Locate the cell with the specified text and output its [x, y] center coordinate. 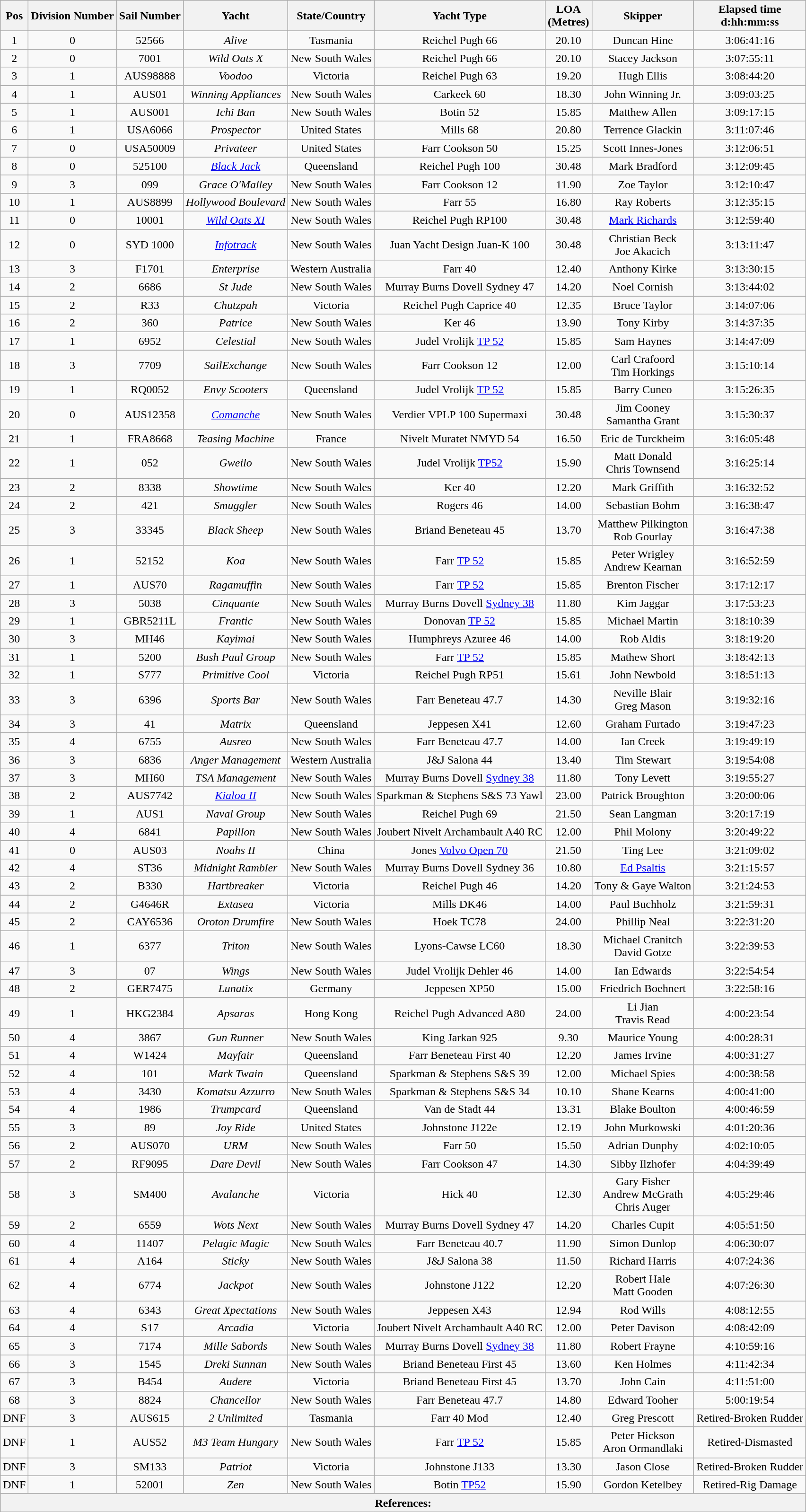
19.20 [569, 76]
Zoe Taylor [643, 184]
29 [14, 621]
10 [14, 202]
34 [14, 724]
42 [14, 868]
32 [14, 675]
Patrice [236, 323]
4:00:31:27 [750, 1055]
3:17:12:17 [750, 585]
23 [14, 487]
64 [14, 1328]
State/Country [331, 16]
Apsaras [236, 1013]
John Murkowski [643, 1127]
13.90 [569, 323]
3:08:44:20 [750, 76]
7 [14, 148]
4:07:24:36 [750, 1261]
Lyons-Cawse LC60 [460, 946]
Botin TP52 [460, 1485]
28 [14, 603]
Reichel Pugh RP51 [460, 675]
57 [14, 1163]
17 [14, 341]
3:22:31:20 [750, 922]
Sparkman & Stephens S&S 73 Yawl [460, 796]
45 [14, 922]
ST36 [149, 868]
Ausreo [236, 742]
Hoek TC78 [460, 922]
3:15:26:35 [750, 390]
Richard Harris [643, 1261]
W1424 [149, 1055]
3:18:42:13 [750, 657]
Reichel Pugh RP100 [460, 220]
5038 [149, 603]
3:16:47:38 [750, 530]
Sail Number [149, 16]
15.00 [569, 989]
Botin 52 [460, 112]
John Cain [643, 1382]
Ray Roberts [643, 202]
Bush Paul Group [236, 657]
Johnstone J133 [460, 1467]
4:11:42:34 [750, 1364]
3:06:41:16 [750, 40]
58 [14, 1194]
Avalanche [236, 1194]
Mayfair [236, 1055]
3:07:55:11 [750, 58]
89 [149, 1127]
Farr Cookson 50 [460, 148]
Robert Frayne [643, 1346]
TSA Management [236, 778]
Carkeek 60 [460, 94]
HKG2384 [149, 1013]
Voodoo [236, 76]
1986 [149, 1109]
Judel Vrolijk Dehler 46 [460, 971]
AUS52 [149, 1442]
3:15:10:14 [750, 365]
3:14:07:06 [750, 305]
Adrian Dunphy [643, 1145]
38 [14, 796]
3:14:37:35 [750, 323]
Sparkman & Stephens S&S 34 [460, 1091]
Michael Cranitch David Gotze [643, 946]
3:13:44:02 [750, 287]
CAY6536 [149, 922]
12.35 [569, 305]
68 [14, 1400]
Gary Fisher Andrew McGrath Chris Auger [643, 1194]
B454 [149, 1382]
Sticky [236, 1261]
25 [14, 530]
AUS001 [149, 112]
Jones Volvo Open 70 [460, 850]
46 [14, 946]
MH46 [149, 639]
Reichel Pugh Advanced A80 [460, 1013]
Jim Cooney Samantha Grant [643, 414]
Li Jian Travis Read [643, 1013]
F1701 [149, 269]
6343 [149, 1310]
Briand Beneteau 45 [460, 530]
Gordon Ketelbey [643, 1485]
Frantic [236, 621]
23.00 [569, 796]
Hong Kong [331, 1013]
Black Jack [236, 166]
AUS070 [149, 1145]
Jeppesen X41 [460, 724]
Robert Hale Matt Gooden [643, 1286]
13.31 [569, 1109]
Neville Blair Greg Mason [643, 699]
3:12:06:51 [750, 148]
AUS7742 [149, 796]
St Jude [236, 287]
R33 [149, 305]
J&J Salona 38 [460, 1261]
61 [14, 1261]
4:11:51:00 [750, 1382]
Donovan TP 52 [460, 621]
Rob Aldis [643, 639]
3:16:05:48 [750, 439]
Phillip Neal [643, 922]
A164 [149, 1261]
Greg Prescott [643, 1418]
Sam Haynes [643, 341]
Koa [236, 560]
16.50 [569, 439]
3:12:10:47 [750, 184]
Sibby Ilzhofer [643, 1163]
55 [14, 1127]
Pelagic Magic [236, 1243]
John Winning Jr. [643, 94]
3:17:53:23 [750, 603]
AUS98888 [149, 76]
Chancellor [236, 1400]
Noel Cornish [643, 287]
Peter Davison [643, 1328]
Juan Yacht Design Juan-K 100 [460, 244]
Farr 40 Mod [460, 1418]
Naval Group [236, 814]
525100 [149, 166]
50 [14, 1037]
30 [14, 639]
3:11:07:46 [750, 130]
Simon Dunlop [643, 1243]
10.10 [569, 1091]
9 [14, 184]
AUS70 [149, 585]
Wings [236, 971]
7709 [149, 365]
Black Sheep [236, 530]
France [331, 439]
8 [14, 166]
3:20:00:06 [750, 796]
GER7475 [149, 989]
Terrence Glackin [643, 130]
59 [14, 1225]
67 [14, 1382]
6774 [149, 1286]
3:16:25:14 [750, 463]
4:08:42:09 [750, 1328]
AUS615 [149, 1418]
Reichel Pugh 63 [460, 76]
099 [149, 184]
16 [14, 323]
RF9095 [149, 1163]
31 [14, 657]
24 [14, 505]
Johnstone J122e [460, 1127]
51 [14, 1055]
3:12:09:45 [750, 166]
Infotrack [236, 244]
SM133 [149, 1467]
Blake Boulton [643, 1109]
62 [14, 1286]
3:21:24:53 [750, 886]
Jeppesen X43 [460, 1310]
3:19:32:16 [750, 699]
Sports Bar [236, 699]
Peter Hickson Aron Ormandlaki [643, 1442]
66 [14, 1364]
Matrix [236, 724]
Michael Spies [643, 1073]
4:00:41:00 [750, 1091]
Anger Management [236, 760]
3:15:30:37 [750, 414]
3:16:52:59 [750, 560]
Brenton Fischer [643, 585]
Skipper [643, 16]
7174 [149, 1346]
Yacht Type [460, 16]
15.25 [569, 148]
6755 [149, 742]
4:05:29:46 [750, 1194]
Ker 46 [460, 323]
5:00:19:54 [750, 1400]
6377 [149, 946]
36 [14, 760]
15.61 [569, 675]
Tony Kirby [643, 323]
9.30 [569, 1037]
Ed Psaltis [643, 868]
Mille Sabords [236, 1346]
6 [14, 130]
27 [14, 585]
3:19:47:23 [750, 724]
12.94 [569, 1310]
Envy Scooters [236, 390]
Papillon [236, 832]
Humphreys Azuree 46 [460, 639]
54 [14, 1109]
49 [14, 1013]
Ker 40 [460, 487]
07 [149, 971]
4:04:39:49 [750, 1163]
052 [149, 463]
Friedrich Boehnert [643, 989]
3:22:39:53 [750, 946]
AUS01 [149, 94]
Carl Crafoord Tim Horkings [643, 365]
56 [14, 1145]
52566 [149, 40]
Scott Innes-Jones [643, 148]
3:21:59:31 [750, 904]
Ragamuffin [236, 585]
Celestial [236, 341]
Michael Martin [643, 621]
Rod Wills [643, 1310]
3:18:19:20 [750, 639]
Reichel Pugh Caprice 40 [460, 305]
4:00:38:58 [750, 1073]
Gun Runner [236, 1037]
6952 [149, 341]
20 [14, 414]
AUS1 [149, 814]
Ian Creek [643, 742]
Wild Oats XI [236, 220]
Ichi Ban [236, 112]
Alive [236, 40]
King Jarkan 925 [460, 1037]
Showtime [236, 487]
Yacht [236, 16]
13.30 [569, 1467]
43 [14, 886]
12.30 [569, 1194]
Pos [14, 16]
63 [14, 1310]
MH60 [149, 778]
Bruce Taylor [643, 305]
S17 [149, 1328]
13 [14, 269]
12.60 [569, 724]
Murray Burns Dovell Sydney 36 [460, 868]
5200 [149, 657]
Gweilo [236, 463]
Prospector [236, 130]
Oroton Drumfire [236, 922]
3:12:59:40 [750, 220]
10001 [149, 220]
15 [14, 305]
52152 [149, 560]
35 [14, 742]
52 [14, 1073]
Reichel Pugh 100 [460, 166]
Matt Donald Chris Townsend [643, 463]
11.50 [569, 1261]
Farr 40 [460, 269]
Edward Tooher [643, 1400]
Mark Twain [236, 1073]
40 [14, 832]
Retired-Rig Damage [750, 1485]
Farr 50 [460, 1145]
Smuggler [236, 505]
Mills 68 [460, 130]
Mark Bradford [643, 166]
33345 [149, 530]
4:10:59:16 [750, 1346]
Triton [236, 946]
4:00:23:54 [750, 1013]
3:18:51:13 [750, 675]
3:16:32:52 [750, 487]
3:19:55:27 [750, 778]
Jackpot [236, 1286]
Anthony Kirke [643, 269]
Comanche [236, 414]
Tony & Gaye Walton [643, 886]
14.80 [569, 1400]
Dreki Sunnan [236, 1364]
20.80 [569, 130]
Komatsu Azzurro [236, 1091]
Noahs II [236, 850]
47 [14, 971]
Farr Beneteau First 40 [460, 1055]
USA6066 [149, 130]
Kayimai [236, 639]
16.80 [569, 202]
3:13:30:15 [750, 269]
421 [149, 505]
Verdier VPLP 100 Supermaxi [460, 414]
Jason Close [643, 1467]
Patriot [236, 1467]
Hollywood Boulevard [236, 202]
60 [14, 1243]
52001 [149, 1485]
Sparkman & Stephens S&S 39 [460, 1073]
Barry Cuneo [643, 390]
4:08:12:55 [750, 1310]
11407 [149, 1243]
Privateer [236, 148]
Kim Jaggar [643, 603]
3:22:54:54 [750, 971]
18 [14, 365]
4:06:30:07 [750, 1243]
3867 [149, 1037]
53 [14, 1091]
Lunatix [236, 989]
Elapsed time d:hh:mm:ss [750, 16]
Reichel Pugh 69 [460, 814]
Primitive Cool [236, 675]
B330 [149, 886]
3:12:35:15 [750, 202]
101 [149, 1073]
Hugh Ellis [643, 76]
S777 [149, 675]
Farr 55 [460, 202]
AUS03 [149, 850]
John Newbold [643, 675]
Midnight Rambler [236, 868]
Extasea [236, 904]
Chutzpah [236, 305]
Hick 40 [460, 1194]
Audere [236, 1382]
Rogers 46 [460, 505]
4:02:10:05 [750, 1145]
URM [236, 1145]
Great Xpectations [236, 1310]
J&J Salona 44 [460, 760]
48 [14, 989]
Mathew Short [643, 657]
360 [149, 323]
4:01:20:36 [750, 1127]
Nivelt Muratet NMYD 54 [460, 439]
Charles Cupit [643, 1225]
4:00:28:31 [750, 1037]
13.60 [569, 1364]
Sean Langman [643, 814]
7001 [149, 58]
1545 [149, 1364]
Enterprise [236, 269]
Teasing Machine [236, 439]
Jeppesen XP50 [460, 989]
G4646R [149, 904]
SailExchange [236, 365]
Wots Next [236, 1225]
Shane Kearns [643, 1091]
Joy Ride [236, 1127]
6396 [149, 699]
Judel Vrolijk TP52 [460, 463]
19 [14, 390]
22 [14, 463]
Van de Stadt 44 [460, 1109]
37 [14, 778]
3430 [149, 1091]
Maurice Young [643, 1037]
3:20:17:19 [750, 814]
Mark Griffith [643, 487]
6836 [149, 760]
FRA8668 [149, 439]
Arcadia [236, 1328]
3:20:49:22 [750, 832]
USA50009 [149, 148]
Dare Devil [236, 1163]
SYD 1000 [149, 244]
3:19:54:08 [750, 760]
Cinquante [236, 603]
3:18:10:39 [750, 621]
Division Number [72, 16]
Grace O'Malley [236, 184]
6559 [149, 1225]
13.40 [569, 760]
Wild Oats X [236, 58]
Matthew Allen [643, 112]
14 [14, 287]
References: [403, 1503]
Ken Holmes [643, 1364]
3:19:49:19 [750, 742]
Trumpcard [236, 1109]
11 [14, 220]
4:05:51:50 [750, 1225]
12.19 [569, 1127]
RQ0052 [149, 390]
AUS8899 [149, 202]
5 [14, 112]
Ian Edwards [643, 971]
Farr Cookson 47 [460, 1163]
Graham Furtado [643, 724]
3:22:58:16 [750, 989]
James Irvine [643, 1055]
Paul Buchholz [643, 904]
Peter Wrigley Andrew Kearnan [643, 560]
AUS12358 [149, 414]
8338 [149, 487]
Reichel Pugh 46 [460, 886]
33 [14, 699]
2 Unlimited [236, 1418]
Duncan Hine [643, 40]
Hartbreaker [236, 886]
M3 Team Hungary [236, 1442]
4:00:46:59 [750, 1109]
Stacey Jackson [643, 58]
Eric de Turckheim [643, 439]
21 [14, 439]
26 [14, 560]
44 [14, 904]
GBR5211L [149, 621]
8824 [149, 1400]
LOA (Metres) [569, 16]
Zen [236, 1485]
Johnstone J122 [460, 1286]
12 [14, 244]
15.50 [569, 1145]
Mark Richards [643, 220]
39 [14, 814]
3:13:11:47 [750, 244]
Tim Stewart [643, 760]
65 [14, 1346]
Phil Molony [643, 832]
SM400 [149, 1194]
4:07:26:30 [750, 1286]
3:14:47:09 [750, 341]
Patrick Broughton [643, 796]
Mills DK46 [460, 904]
Matthew Pilkington Rob Gourlay [643, 530]
Farr Beneteau 40.7 [460, 1243]
3:09:17:15 [750, 112]
3:16:38:47 [750, 505]
6841 [149, 832]
3:21:15:57 [750, 868]
10.80 [569, 868]
Christian Beck Joe Akacich [643, 244]
3:21:09:02 [750, 850]
6686 [149, 287]
China [331, 850]
Tony Levett [643, 778]
Sebastian Bohm [643, 505]
Germany [331, 989]
Winning Appliances [236, 94]
3:09:03:25 [750, 94]
Kialoa II [236, 796]
Ting Lee [643, 850]
Retired-Dismasted [750, 1442]
